Search for the cell housing the specified text and yield its (X, Y) center coordinate. 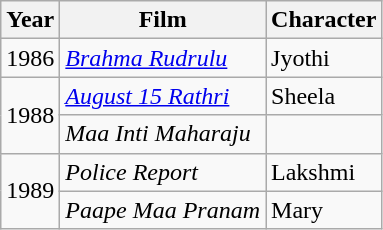
1988 (30, 115)
Lakshmi (324, 172)
1989 (30, 191)
Year (30, 20)
Character (324, 20)
Paape Maa Pranam (163, 210)
Brahma Rudrulu (163, 58)
August 15 Rathri (163, 96)
Maa Inti Maharaju (163, 134)
Jyothi (324, 58)
Police Report (163, 172)
1986 (30, 58)
Sheela (324, 96)
Mary (324, 210)
Film (163, 20)
